Return the [x, y] coordinate for the center point of the cell that contains the specified text.  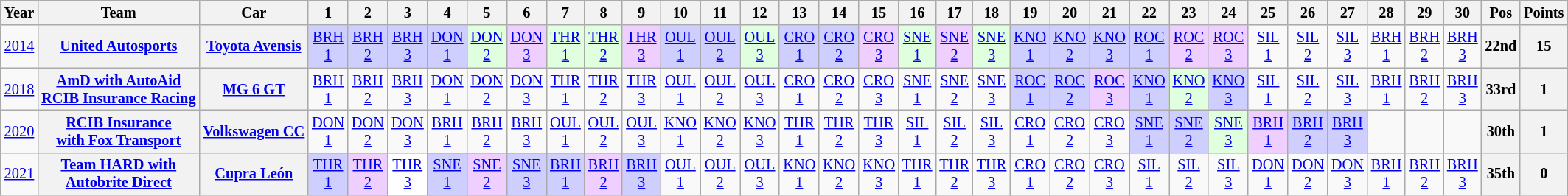
9 [641, 13]
3 [408, 13]
12 [760, 13]
2021 [19, 174]
2014 [19, 46]
7 [565, 13]
22nd [1501, 46]
19 [1030, 13]
United Autosports [118, 46]
6 [526, 13]
17 [954, 13]
23 [1189, 13]
0 [1544, 174]
RCIB Insurancewith Fox Transport [118, 131]
2020 [19, 131]
30 [1463, 13]
Cupra León [254, 174]
Volkswagen CC [254, 131]
Team HARD withAutobrite Direct [118, 174]
10 [680, 13]
Year [19, 13]
Car [254, 13]
8 [604, 13]
2018 [19, 89]
26 [1308, 13]
4 [447, 13]
MG 6 GT [254, 89]
Toyota Avensis [254, 46]
AmD with AutoAidRCIB Insurance Racing [118, 89]
27 [1348, 13]
35th [1501, 174]
33rd [1501, 89]
29 [1424, 13]
18 [992, 13]
20 [1070, 13]
Pos [1501, 13]
14 [839, 13]
5 [487, 13]
Team [118, 13]
2 [368, 13]
16 [917, 13]
Points [1544, 13]
22 [1149, 13]
30th [1501, 131]
25 [1268, 13]
24 [1228, 13]
11 [720, 13]
21 [1109, 13]
28 [1387, 13]
13 [799, 13]
